Output the (x, y) coordinate of the center of the cell containing the given text.  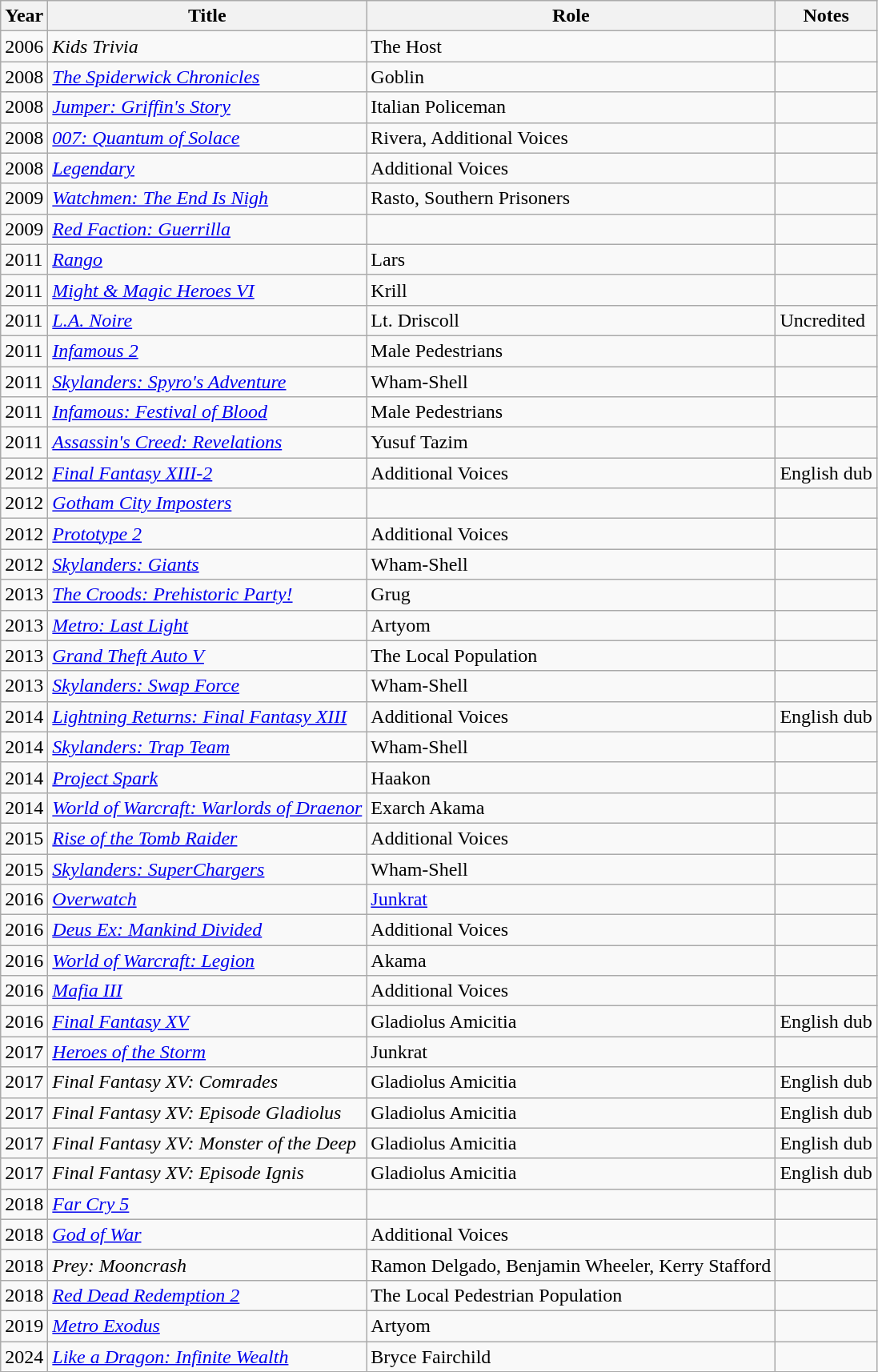
Rango (207, 259)
Uncredited (826, 320)
Title (207, 16)
2024 (24, 1357)
Krill (571, 290)
Grand Theft Auto V (207, 656)
2019 (24, 1326)
Skylanders: SuperChargers (207, 869)
Lars (571, 259)
World of Warcraft: Warlords of Draenor (207, 808)
Gotham City Imposters (207, 503)
The Croods: Prehistoric Party! (207, 595)
Project Spark (207, 777)
Heroes of the Storm (207, 1052)
Assassin's Creed: Revelations (207, 443)
L.A. Noire (207, 320)
Kids Trivia (207, 46)
Might & Magic Heroes VI (207, 290)
Skylanders: Spyro's Adventure (207, 382)
Skylanders: Giants (207, 564)
The Spiderwick Chronicles (207, 77)
Prototype 2 (207, 534)
007: Quantum of Solace (207, 138)
Lt. Driscoll (571, 320)
Yusuf Tazim (571, 443)
Rise of the Tomb Raider (207, 838)
Prey: Mooncrash (207, 1265)
2006 (24, 46)
Final Fantasy XV: Comrades (207, 1082)
Final Fantasy XV: Monster of the Deep (207, 1143)
Watchmen: The End Is Nigh (207, 199)
Jumper: Griffin's Story (207, 107)
Infamous 2 (207, 351)
Final Fantasy XV: Episode Gladiolus (207, 1113)
Italian Policeman (571, 107)
Skylanders: Swap Force (207, 686)
Notes (826, 16)
Akama (571, 961)
Rivera, Additional Voices (571, 138)
Final Fantasy XV (207, 1021)
Ramon Delgado, Benjamin Wheeler, Kerry Stafford (571, 1265)
The Host (571, 46)
Skylanders: Trap Team (207, 747)
Year (24, 16)
Overwatch (207, 900)
Legendary (207, 168)
Final Fantasy XV: Episode Ignis (207, 1173)
God of War (207, 1234)
Mafia III (207, 991)
Infamous: Festival of Blood (207, 412)
World of Warcraft: Legion (207, 961)
Rasto, Southern Prisoners (571, 199)
The Local Population (571, 656)
Grug (571, 595)
Deus Ex: Mankind Divided (207, 930)
The Local Pedestrian Population (571, 1295)
Like a Dragon: Infinite Wealth (207, 1357)
Red Dead Redemption 2 (207, 1295)
Bryce Fairchild (571, 1357)
Metro: Last Light (207, 625)
Lightning Returns: Final Fantasy XIII (207, 716)
Haakon (571, 777)
Metro Exodus (207, 1326)
Final Fantasy XIII-2 (207, 473)
Goblin (571, 77)
Exarch Akama (571, 808)
Red Faction: Guerrilla (207, 229)
Role (571, 16)
Far Cry 5 (207, 1204)
